Pinpoint the cell where the given text exists, returning its [X, Y] midpoint coordinate. 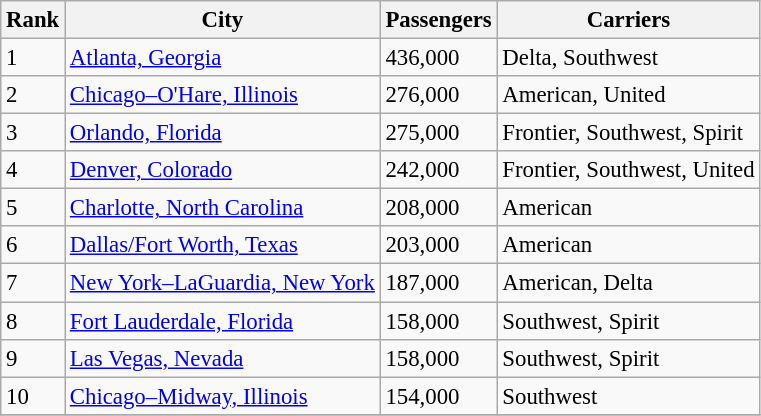
American, United [628, 95]
1 [33, 58]
208,000 [438, 208]
Frontier, Southwest, United [628, 170]
154,000 [438, 396]
Chicago–O'Hare, Illinois [223, 95]
Las Vegas, Nevada [223, 358]
6 [33, 245]
Charlotte, North Carolina [223, 208]
4 [33, 170]
3 [33, 133]
Denver, Colorado [223, 170]
Chicago–Midway, Illinois [223, 396]
9 [33, 358]
7 [33, 283]
New York–LaGuardia, New York [223, 283]
Rank [33, 20]
187,000 [438, 283]
Passengers [438, 20]
8 [33, 321]
242,000 [438, 170]
Fort Lauderdale, Florida [223, 321]
Carriers [628, 20]
436,000 [438, 58]
2 [33, 95]
275,000 [438, 133]
Orlando, Florida [223, 133]
Delta, Southwest [628, 58]
Atlanta, Georgia [223, 58]
Southwest [628, 396]
10 [33, 396]
Dallas/Fort Worth, Texas [223, 245]
5 [33, 208]
Frontier, Southwest, Spirit [628, 133]
276,000 [438, 95]
City [223, 20]
American, Delta [628, 283]
203,000 [438, 245]
